From the cell containing the given text, extract its center point as [X, Y] coordinate. 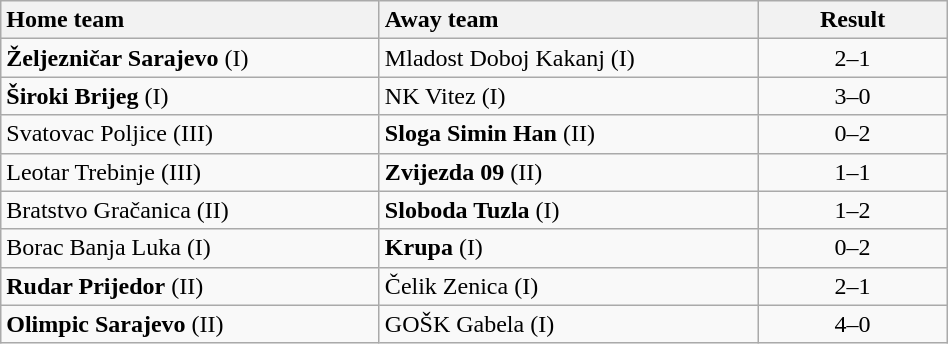
GOŠK Gabela (I) [568, 324]
Leotar Trebinje (III) [190, 172]
Bratstvo Gračanica (II) [190, 210]
Olimpic Sarajevo (II) [190, 324]
3–0 [852, 96]
Željezničar Sarajevo (I) [190, 58]
Away team [568, 20]
Sloboda Tuzla (I) [568, 210]
Čelik Zenica (I) [568, 286]
1–1 [852, 172]
Široki Brijeg (I) [190, 96]
Result [852, 20]
Svatovac Poljice (III) [190, 134]
Krupa (I) [568, 248]
Rudar Prijedor (II) [190, 286]
Home team [190, 20]
4–0 [852, 324]
Sloga Simin Han (II) [568, 134]
Borac Banja Luka (I) [190, 248]
NK Vitez (I) [568, 96]
1–2 [852, 210]
Zvijezda 09 (II) [568, 172]
Mladost Doboj Kakanj (I) [568, 58]
